Find where the given text appears and provide that cell's center as [X, Y] coordinate. 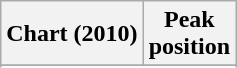
Peakposition [189, 34]
Chart (2010) [72, 34]
